From the cell containing the given text, extract its center point as (X, Y) coordinate. 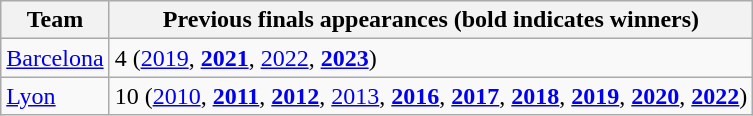
Team (55, 20)
Previous finals appearances (bold indicates winners) (431, 20)
Barcelona (55, 58)
4 (2019, 2021, 2022, 2023) (431, 58)
10 (2010, 2011, 2012, 2013, 2016, 2017, 2018, 2019, 2020, 2022) (431, 96)
Lyon (55, 96)
